Determine the [x, y] coordinate at the center of the cell enclosing the given text.  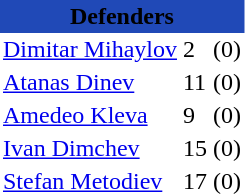
Amedeo Kleva [90, 116]
2 [195, 50]
Ivan Dimchev [90, 148]
Atanas Dinev [90, 82]
9 [195, 116]
15 [195, 148]
11 [195, 82]
Dimitar Mihaylov [90, 50]
Defenders [122, 16]
